Find where the given text appears and provide that cell's center as (x, y) coordinate. 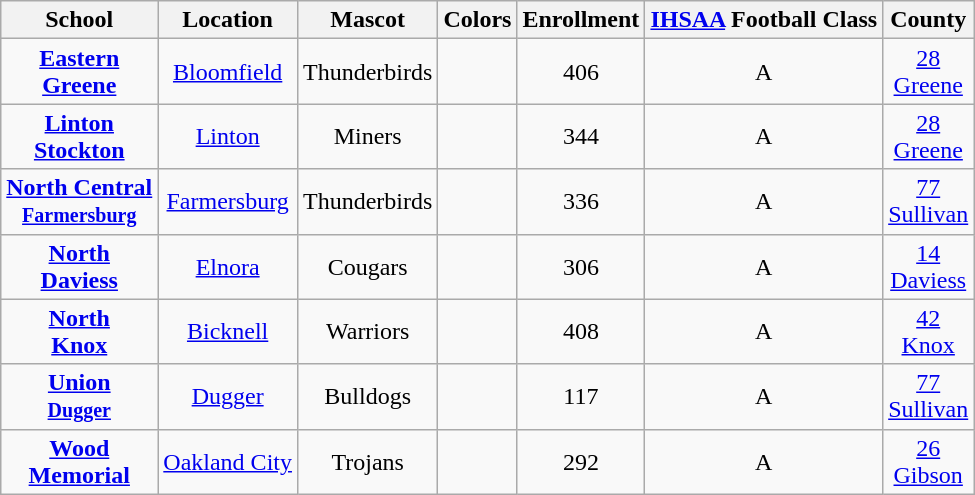
117 (581, 396)
North Central Farmersburg (80, 202)
344 (581, 136)
Oakland City (228, 462)
Bloomfield (228, 72)
Mascot (367, 20)
Union Dugger (80, 396)
336 (581, 202)
Elnora (228, 266)
Linton Stockton (80, 136)
Farmersburg (228, 202)
Miners (367, 136)
Dugger (228, 396)
Colors (478, 20)
26 Gibson (928, 462)
Eastern Greene (80, 72)
406 (581, 72)
County (928, 20)
Location (228, 20)
Bicknell (228, 332)
Enrollment (581, 20)
North Daviess (80, 266)
408 (581, 332)
North Knox (80, 332)
Wood Memorial (80, 462)
Cougars (367, 266)
Trojans (367, 462)
Linton (228, 136)
School (80, 20)
292 (581, 462)
IHSAA Football Class (764, 20)
Bulldogs (367, 396)
306 (581, 266)
14 Daviess (928, 266)
Warriors (367, 332)
42 Knox (928, 332)
